From the cell containing the given text, extract its center point as (X, Y) coordinate. 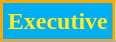
Executive (58, 22)
